Find where the given text appears and provide that cell's center as (X, Y) coordinate. 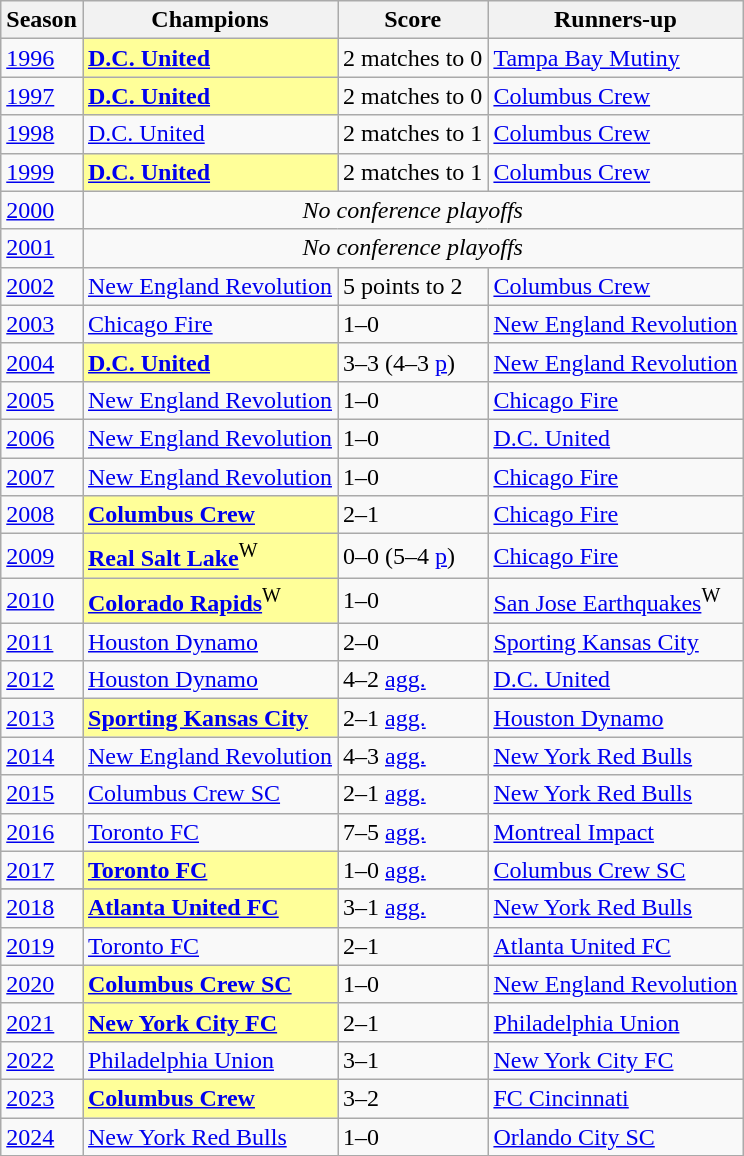
2024 (42, 1137)
1997 (42, 96)
4–2 agg. (413, 680)
5 points to 2 (413, 286)
2017 (42, 870)
1–0 agg. (413, 870)
2001 (42, 248)
Colorado RapidsW (210, 600)
2009 (42, 556)
2016 (42, 832)
2006 (42, 438)
2013 (42, 718)
2010 (42, 600)
1999 (42, 172)
2021 (42, 1022)
3–1 (413, 1060)
2007 (42, 477)
Runners-up (616, 20)
1996 (42, 58)
Orlando City SC (616, 1137)
2011 (42, 642)
Real Salt LakeW (210, 556)
2008 (42, 515)
2020 (42, 984)
Season (42, 20)
0–0 (5–4 p) (413, 556)
Montreal Impact (616, 832)
San Jose EarthquakesW (616, 600)
2012 (42, 680)
1998 (42, 134)
3–3 (4–3 p) (413, 362)
2014 (42, 756)
2000 (42, 210)
FC Cincinnati (616, 1098)
3–2 (413, 1098)
2022 (42, 1060)
Tampa Bay Mutiny (616, 58)
2–0 (413, 642)
4–3 agg. (413, 756)
2005 (42, 400)
2015 (42, 794)
2019 (42, 946)
2002 (42, 286)
Score (413, 20)
2018 (42, 908)
Champions (210, 20)
7–5 agg. (413, 832)
3–1 agg. (413, 908)
2023 (42, 1098)
2004 (42, 362)
2003 (42, 324)
